Capture the cell that displays the provided text and extract its (X, Y) central coordinate. 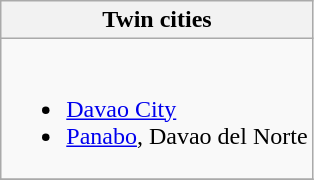
Davao CityPanabo, Davao del Norte (157, 109)
Twin cities (157, 20)
